Scan for the cell matching the given text and deliver its (X, Y) coordinate at center. 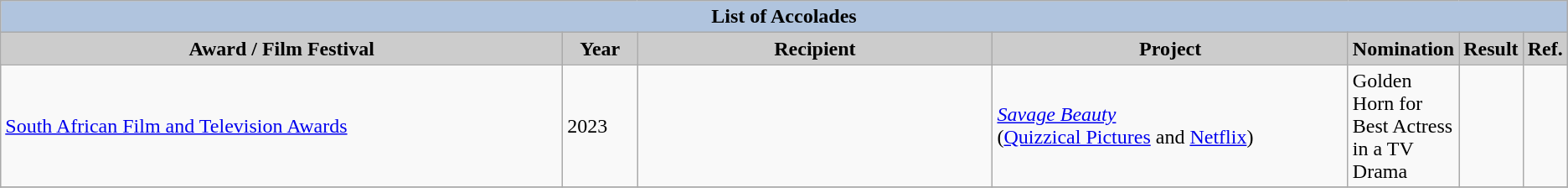
Golden Horn for Best Actress in a TV Drama (1403, 126)
Nomination (1403, 49)
Year (600, 49)
Recipient (815, 49)
Result (1491, 49)
Project (1170, 49)
South African Film and Television Awards (281, 126)
2023 (600, 126)
Ref. (1545, 49)
List of Accolades (784, 17)
Award / Film Festival (281, 49)
Savage Beauty(Quizzical Pictures and Netflix) (1170, 126)
